Return the [x, y] coordinate for the center point of the cell that contains the specified text.  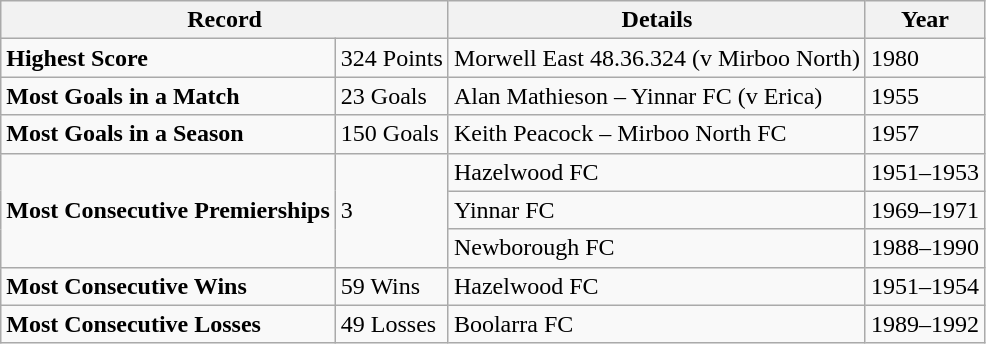
3 [392, 210]
Yinnar FC [656, 210]
Alan Mathieson – Yinnar FC (v Erica) [656, 96]
49 Losses [392, 324]
Most Consecutive Premierships [168, 210]
Most Goals in a Season [168, 134]
Most Goals in a Match [168, 96]
Record [225, 20]
1988–1990 [924, 248]
324 Points [392, 58]
Keith Peacock – Mirboo North FC [656, 134]
Morwell East 48.36.324 (v Mirboo North) [656, 58]
1951–1953 [924, 172]
23 Goals [392, 96]
1980 [924, 58]
Details [656, 20]
Newborough FC [656, 248]
1957 [924, 134]
Year [924, 20]
Highest Score [168, 58]
Boolarra FC [656, 324]
1951–1954 [924, 286]
Most Consecutive Losses [168, 324]
1955 [924, 96]
1969–1971 [924, 210]
150 Goals [392, 134]
59 Wins [392, 286]
Most Consecutive Wins [168, 286]
1989–1992 [924, 324]
